Scan for the cell matching the given text and deliver its [X, Y] coordinate at center. 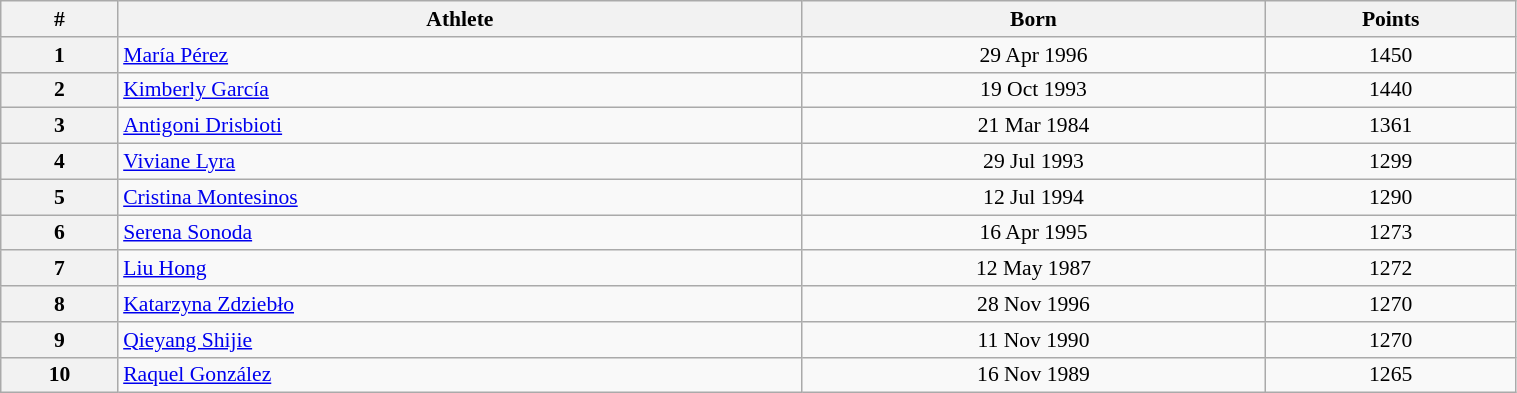
9 [60, 340]
29 Apr 1996 [1034, 55]
1265 [1390, 375]
Born [1034, 19]
1272 [1390, 269]
29 Jul 1993 [1034, 162]
1 [60, 55]
1450 [1390, 55]
12 May 1987 [1034, 269]
1440 [1390, 90]
Qieyang Shijie [460, 340]
Katarzyna Zdziebło [460, 304]
28 Nov 1996 [1034, 304]
Cristina Montesinos [460, 197]
11 Nov 1990 [1034, 340]
4 [60, 162]
Raquel González [460, 375]
Points [1390, 19]
7 [60, 269]
Antigoni Drisbioti [460, 126]
10 [60, 375]
6 [60, 233]
Liu Hong [460, 269]
12 Jul 1994 [1034, 197]
8 [60, 304]
Kimberly García [460, 90]
Serena Sonoda [460, 233]
2 [60, 90]
1290 [1390, 197]
5 [60, 197]
# [60, 19]
Viviane Lyra [460, 162]
María Pérez [460, 55]
3 [60, 126]
1361 [1390, 126]
21 Mar 1984 [1034, 126]
Athlete [460, 19]
16 Nov 1989 [1034, 375]
16 Apr 1995 [1034, 233]
1273 [1390, 233]
19 Oct 1993 [1034, 90]
1299 [1390, 162]
